Determine the (X, Y) coordinate at the center of the cell enclosing the given text.  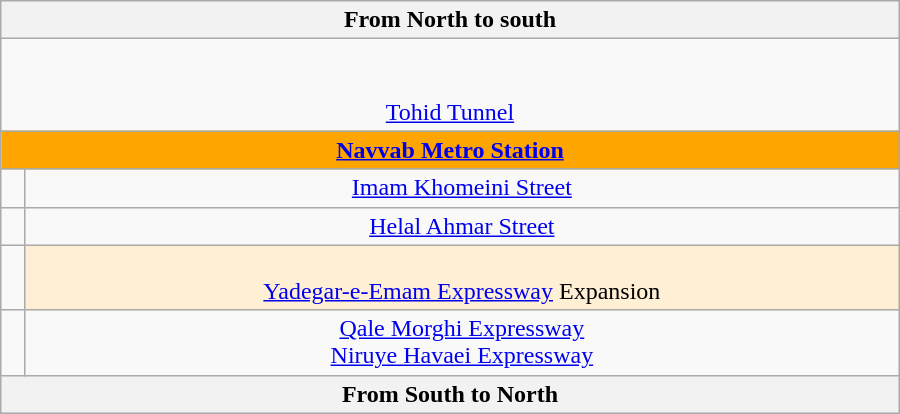
Navvab Metro Station (450, 150)
Helal Ahmar Street (462, 226)
Yadegar-e-Emam Expressway Expansion (462, 278)
Qale Morghi Expressway Niruye Havaei Expressway (462, 342)
Imam Khomeini Street (462, 188)
From North to south (450, 20)
From South to North (450, 394)
Tohid Tunnel (450, 85)
